For the text-containing cell, return its midpoint in (x, y) coordinate format. 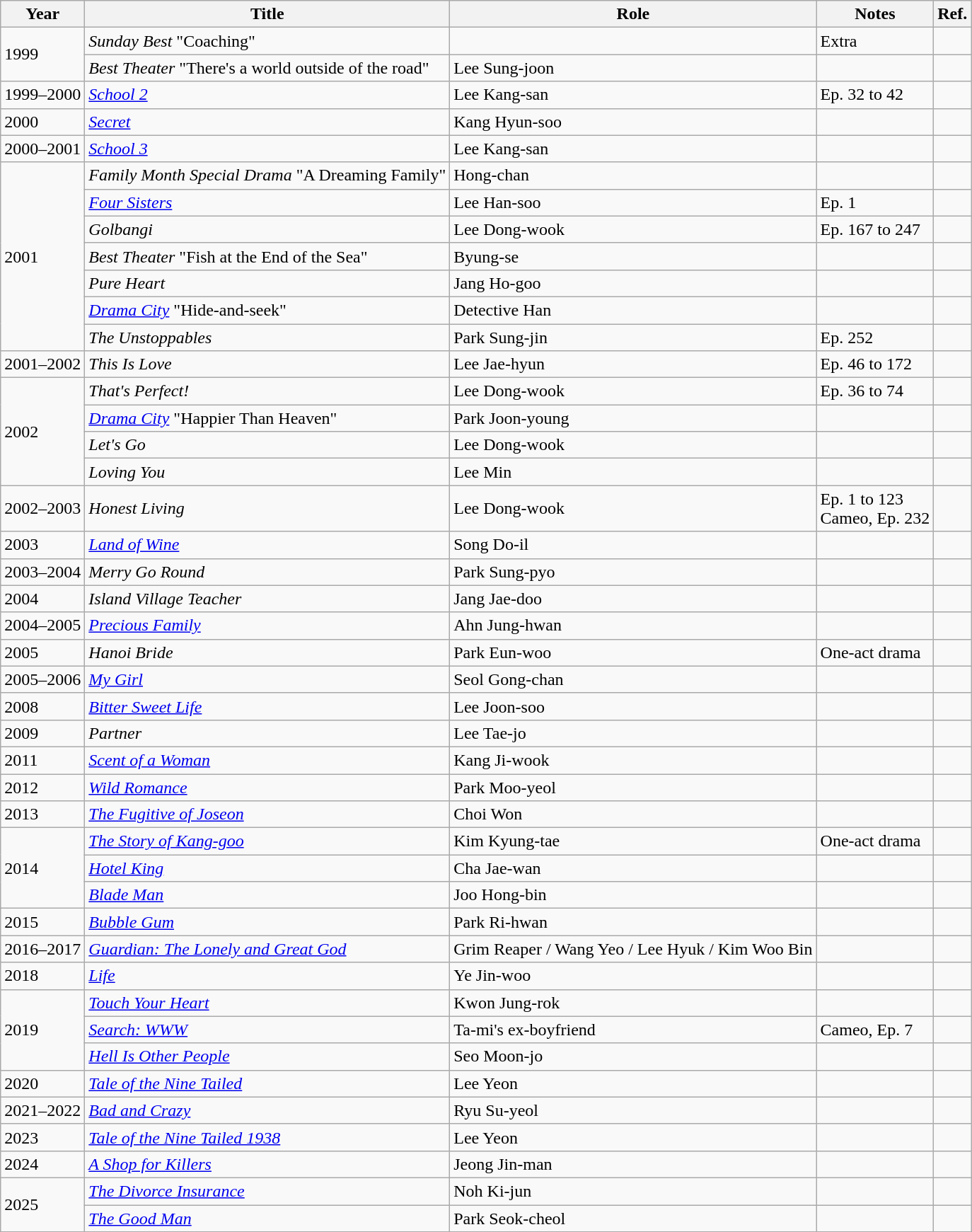
Jang Ho-goo (633, 283)
Hanoi Bride (267, 652)
Title (267, 14)
Grim Reaper / Wang Yeo / Lee Hyuk / Kim Woo Bin (633, 949)
Merry Go Round (267, 572)
Kang Ji-wook (633, 760)
Bubble Gum (267, 922)
Ep. 1 to 123Cameo, Ep. 232 (875, 508)
2002–2003 (42, 508)
Park Joon-young (633, 418)
2005–2006 (42, 679)
Search: WWW (267, 1030)
Let's Go (267, 445)
My Girl (267, 679)
Wild Romance (267, 788)
2004–2005 (42, 626)
2008 (42, 706)
Kwon Jung-rok (633, 1003)
Ep. 167 to 247 (875, 229)
2001–2002 (42, 364)
2019 (42, 1030)
Ep. 36 to 74 (875, 391)
Partner (267, 733)
Ahn Jung-hwan (633, 626)
Ye Jin-woo (633, 976)
2004 (42, 599)
Touch Your Heart (267, 1003)
Secret (267, 122)
Ep. 1 (875, 202)
Golbangi (267, 229)
Life (267, 976)
The Fugitive of Joseon (267, 814)
Lee Joon-soo (633, 706)
Four Sisters (267, 202)
Scent of a Woman (267, 760)
2018 (42, 976)
Jang Jae-doo (633, 599)
Park Seok-cheol (633, 1218)
Detective Han (633, 310)
Hell Is Other People (267, 1057)
Bitter Sweet Life (267, 706)
Cameo, Ep. 7 (875, 1030)
2024 (42, 1164)
School 3 (267, 149)
2013 (42, 814)
Joo Hong-bin (633, 895)
2000 (42, 122)
Family Month Special Drama "A Dreaming Family" (267, 175)
2002 (42, 432)
1999 (42, 54)
2001 (42, 256)
Jeong Jin-man (633, 1164)
Pure Heart (267, 283)
Sunday Best "Coaching" (267, 41)
A Shop for Killers (267, 1164)
Lee Sung-joon (633, 68)
Honest Living (267, 508)
Notes (875, 14)
Song Do-il (633, 545)
2000–2001 (42, 149)
Guardian: The Lonely and Great God (267, 949)
School 2 (267, 95)
Seo Moon-jo (633, 1057)
The Good Man (267, 1218)
2009 (42, 733)
Noh Ki-jun (633, 1191)
Byung-se (633, 256)
Park Sung-pyo (633, 572)
Lee Tae-jo (633, 733)
The Story of Kang-goo (267, 841)
Ref. (952, 14)
Kang Hyun-soo (633, 122)
Tale of the Nine Tailed 1938 (267, 1137)
Cha Jae-wan (633, 868)
Drama City "Happier Than Heaven" (267, 418)
The Unstoppables (267, 338)
Extra (875, 41)
Land of Wine (267, 545)
2020 (42, 1083)
Lee Han-soo (633, 202)
Bad and Crazy (267, 1110)
2003–2004 (42, 572)
Tale of the Nine Tailed (267, 1083)
2005 (42, 652)
2021–2022 (42, 1110)
Ep. 32 to 42 (875, 95)
Loving You (267, 472)
2023 (42, 1137)
Precious Family (267, 626)
Hong-chan (633, 175)
Blade Man (267, 895)
Ta-mi's ex-boyfriend (633, 1030)
Drama City "Hide-and-seek" (267, 310)
Ep. 46 to 172 (875, 364)
Lee Min (633, 472)
Year (42, 14)
Park Sung-jin (633, 338)
2025 (42, 1204)
Seol Gong-chan (633, 679)
Ep. 252 (875, 338)
Park Ri-hwan (633, 922)
Park Moo-yeol (633, 788)
Best Theater "Fish at the End of the Sea" (267, 256)
2016–2017 (42, 949)
Island Village Teacher (267, 599)
That's Perfect! (267, 391)
Hotel King (267, 868)
Ryu Su-yeol (633, 1110)
Role (633, 14)
The Divorce Insurance (267, 1191)
Lee Jae-hyun (633, 364)
Choi Won (633, 814)
2011 (42, 760)
Kim Kyung-tae (633, 841)
This Is Love (267, 364)
2014 (42, 868)
2003 (42, 545)
2015 (42, 922)
1999–2000 (42, 95)
Best Theater "There's a world outside of the road" (267, 68)
2012 (42, 788)
Park Eun-woo (633, 652)
